Extract the (X, Y) coordinate from the center of the cell holding the provided text.  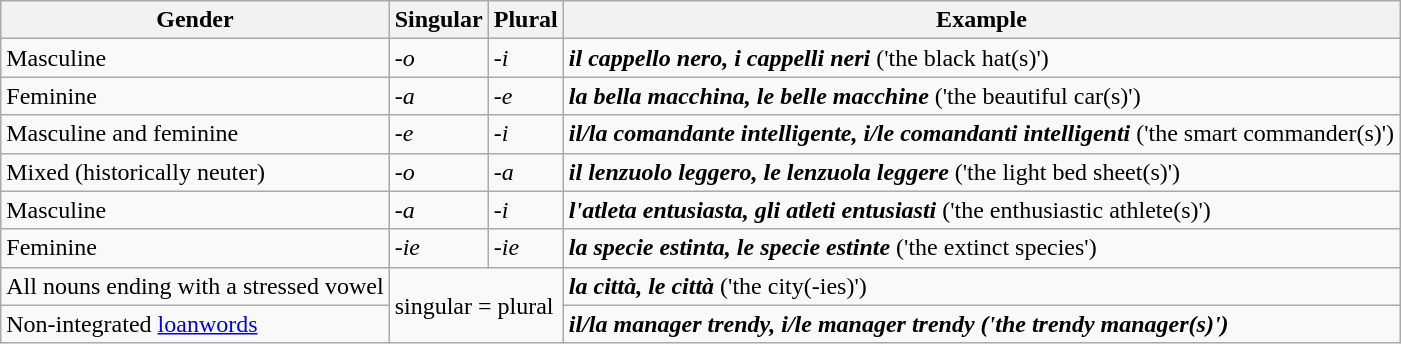
Mixed (historically neuter) (195, 172)
Example (981, 20)
l'atleta entusiasta, gli atleti entusiasti ('the enthusiastic athlete(s)') (981, 210)
il lenzuolo leggero, le lenzuola leggere ('the light bed sheet(s)') (981, 172)
il cappello nero, i cappelli neri ('the black hat(s)') (981, 58)
All nouns ending with a stressed vowel (195, 286)
Gender (195, 20)
Non-integrated loanwords (195, 324)
il/la manager trendy, i/le manager trendy ('the trendy manager(s)') (981, 324)
la città, le città ('the city(-ies)') (981, 286)
singular = plural (476, 305)
la bella macchina, le belle macchine ('the beautiful car(s)') (981, 96)
Plural (526, 20)
la specie estinta, le specie estinte ('the extinct species') (981, 248)
Masculine and feminine (195, 134)
Singular (438, 20)
il/la comandante intelligente, i/le comandanti intelligenti ('the smart commander(s)') (981, 134)
